Return the [x, y] coordinate for the center point of the cell that contains the specified text.  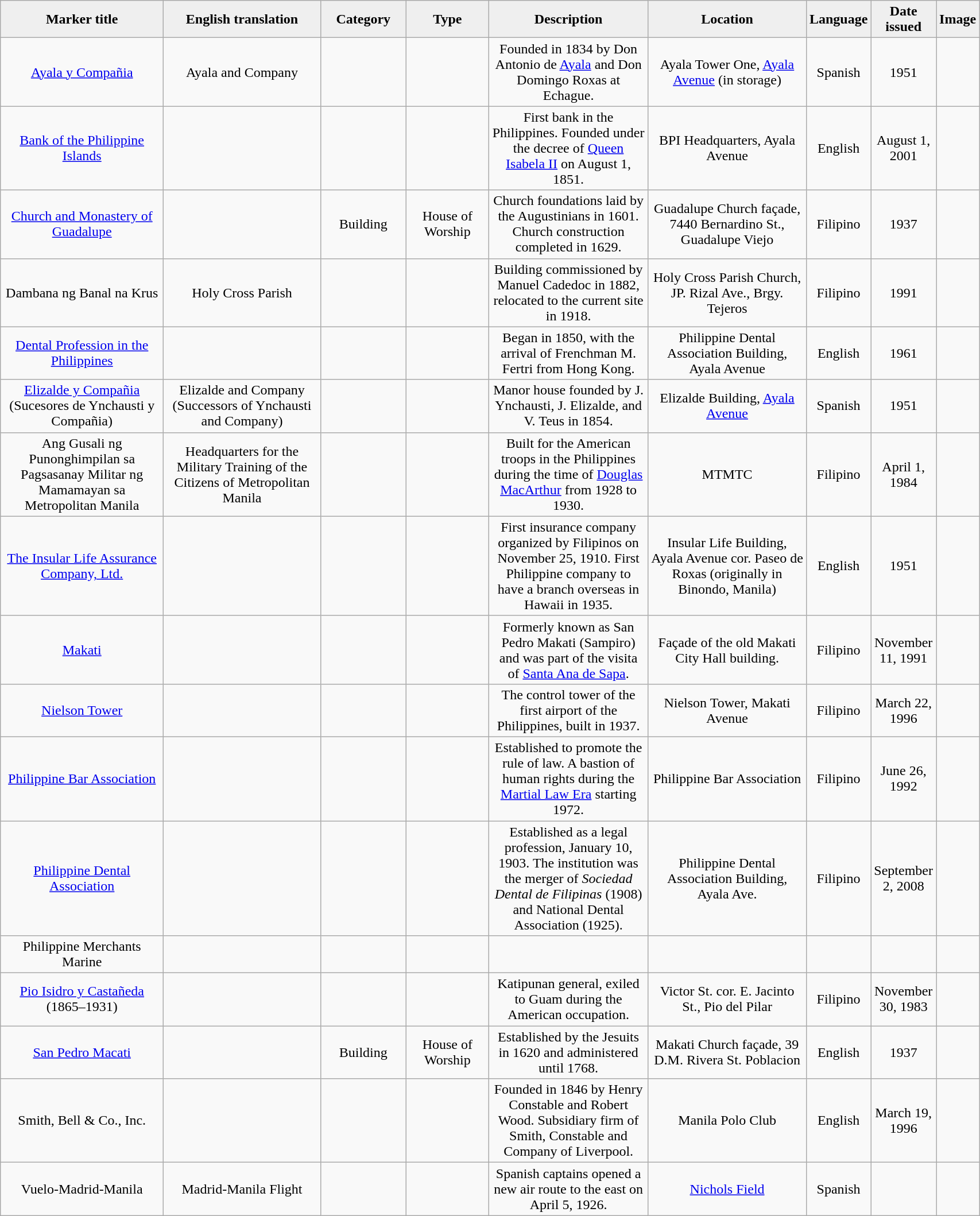
Madrid-Manila Flight [242, 1189]
The Insular Life Assurance Company, Ltd. [82, 566]
Insular Life Building, Ayala Avenue cor. Paseo de Roxas (originally in Binondo, Manila) [727, 566]
Victor St. cor. E. Jacinto St., Pio del Pilar [727, 1000]
Pio Isidro y Castañeda(1865–1931) [82, 1000]
Ayala Tower One, Ayala Avenue (in storage) [727, 72]
Church and Monastery of Guadalupe [82, 224]
Elizalde Building, Ayala Avenue [727, 406]
Language [838, 20]
Katipunan general, exiled to Guam during the American occupation. [568, 1000]
BPI Headquarters, Ayala Avenue [727, 148]
Makati [82, 650]
Church foundations laid by the Augustinians in 1601. Church construction completed in 1629. [568, 224]
Façade of the old Makati City Hall building. [727, 650]
November 30, 1983 [904, 1000]
Formerly known as San Pedro Makati (Sampiro) and was part of the visita of Santa Ana de Sapa. [568, 650]
English translation [242, 20]
Manila Polo Club [727, 1121]
March 22, 1996 [904, 710]
Manor house founded by J. Ynchausti, J. Elizalde, and V. Teus in 1854. [568, 406]
Smith, Bell & Co., Inc. [82, 1121]
Date issued [904, 20]
Philippine Dental Association Building, Ayala Avenue [727, 353]
Location [727, 20]
Ayala and Company [242, 72]
August 1, 2001 [904, 148]
Ayala y Compañia [82, 72]
April 1, 1984 [904, 474]
June 26, 1992 [904, 779]
November 11, 1991 [904, 650]
1991 [904, 293]
Established to promote the rule of law. A bastion of human rights during the Martial Law Era starting 1972. [568, 779]
Founded in 1834 by Don Antonio de Ayala and Don Domingo Roxas at Echague. [568, 72]
Makati Church façade, 39 D.M. Rivera St. Poblacion [727, 1052]
Bank of the Philippine Islands [82, 148]
Elizalde and Company (Successors of Ynchausti and Company) [242, 406]
Dental Profession in the Philippines [82, 353]
The control tower of the first airport of the Philippines, built in 1937. [568, 710]
Type [447, 20]
San Pedro Macati [82, 1052]
Guadalupe Church façade, 7440 Bernardino St., Guadalupe Viejo [727, 224]
Holy Cross Parish [242, 293]
Philippine Merchants Marine [82, 954]
First bank in the Philippines. Founded under the decree of Queen Isabela II on August 1, 1851. [568, 148]
Vuelo-Madrid-Manila [82, 1189]
Founded in 1846 by Henry Constable and Robert Wood. Subsidiary firm of Smith, Constable and Company of Liverpool. [568, 1121]
1961 [904, 353]
Nielson Tower [82, 710]
Philippine Dental Association Building, Ayala Ave. [727, 878]
Dambana ng Banal na Krus [82, 293]
March 19, 1996 [904, 1121]
Holy Cross Parish Church, JP. Rizal Ave., Brgy. Tejeros [727, 293]
Built for the American troops in the Philippines during the time of Douglas MacArthur from 1928 to 1930. [568, 474]
MTMTC [727, 474]
Established by the Jesuits in 1620 and administered until 1768. [568, 1052]
Philippine Dental Association [82, 878]
Marker title [82, 20]
Building commissioned by Manuel Cadedoc in 1882, relocated to the current site in 1918. [568, 293]
Headquarters for the Military Training of the Citizens of Metropolitan Manila [242, 474]
First insurance company organized by Filipinos on November 25, 1910. First Philippine company to have a branch overseas in Hawaii in 1935. [568, 566]
Began in 1850, with the arrival of Frenchman M. Fertri from Hong Kong. [568, 353]
Nichols Field [727, 1189]
Ang Gusali ng Punonghimpilan sa Pagsasanay Militar ng Mamamayan sa Metropolitan Manila [82, 474]
Elizalde y Compañia (Sucesores de Ynchausti y Compañia) [82, 406]
Nielson Tower, Makati Avenue [727, 710]
September 2, 2008 [904, 878]
Category [363, 20]
Image [958, 20]
Spanish captains opened a new air route to the east on April 5, 1926. [568, 1189]
Description [568, 20]
